Return (X, Y) of the center of cell containing provided text 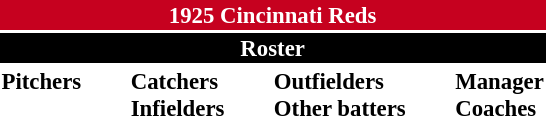
Roster (272, 48)
1925 Cincinnati Reds (272, 15)
